Determine the (X, Y) coordinate at the center of the cell enclosing the given text.  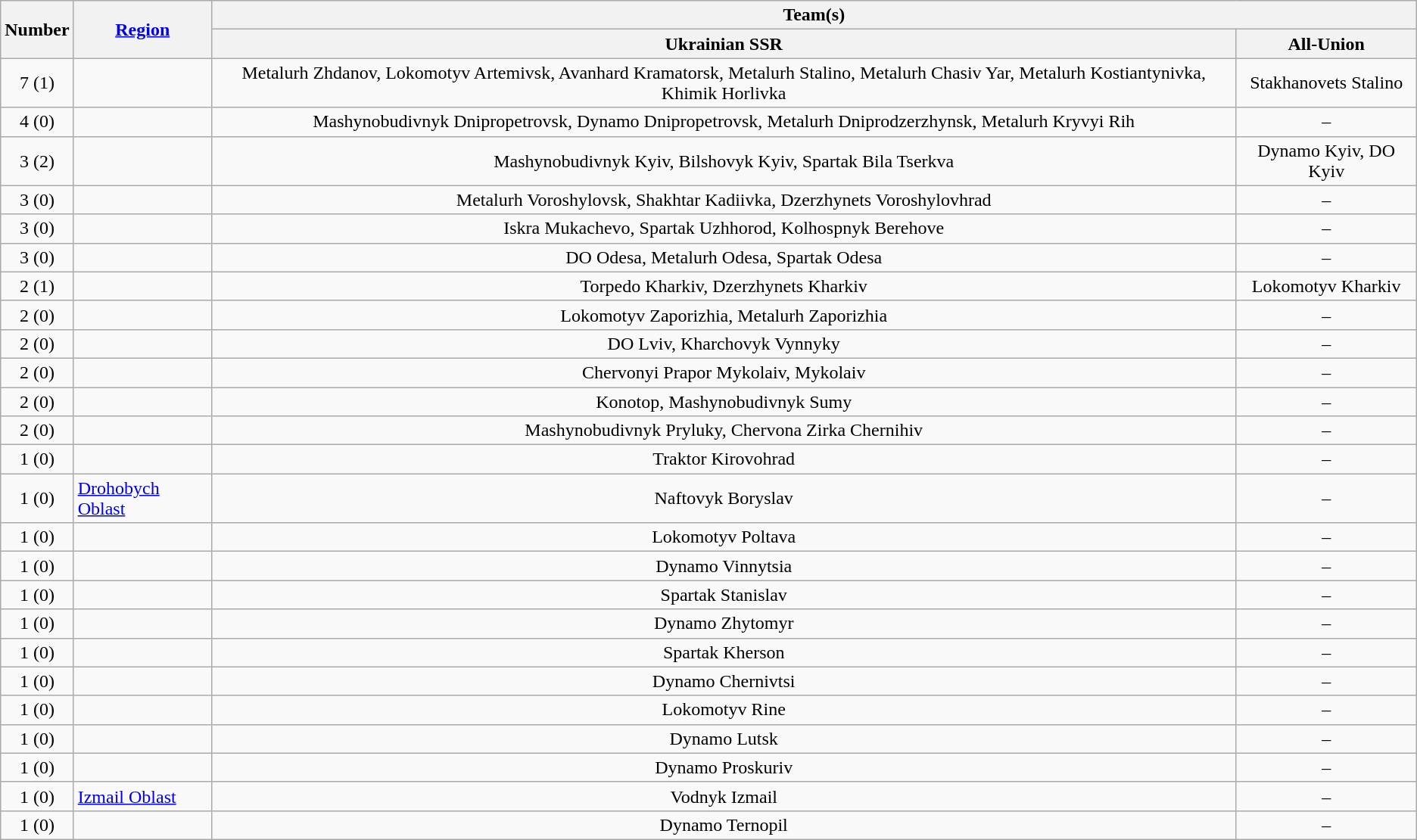
Konotop, Mashynobudivnyk Sumy (724, 402)
Ukrainian SSR (724, 44)
Dynamo Chernivtsi (724, 681)
Vodnyk Izmail (724, 796)
DO Odesa, Metalurh Odesa, Spartak Odesa (724, 257)
Region (142, 30)
Mashynobudivnyk Dnipropetrovsk, Dynamo Dnipropetrovsk, Metalurh Dniprodzerzhynsk, Metalurh Kryvyi Rih (724, 122)
2 (1) (37, 286)
Torpedo Kharkiv, Dzerzhynets Kharkiv (724, 286)
Lokomotyv Rine (724, 710)
Lokomotyv Poltava (724, 537)
Dynamo Lutsk (724, 739)
Dynamo Vinnytsia (724, 566)
Naftovyk Boryslav (724, 498)
Spartak Stanislav (724, 595)
Chervonyi Prapor Mykolaiv, Mykolaiv (724, 372)
Spartak Kherson (724, 652)
Stakhanovets Stalino (1326, 83)
Metalurh Voroshylovsk, Shakhtar Kadiivka, Dzerzhynets Voroshylovhrad (724, 200)
4 (0) (37, 122)
Lokomotyv Zaporizhia, Metalurh Zaporizhia (724, 315)
Dynamo Ternopil (724, 825)
Metalurh Zhdanov, Lokomotyv Artemivsk, Avanhard Kramatorsk, Metalurh Stalino, Metalurh Chasiv Yar, Metalurh Kostiantynivka, Khimik Horlivka (724, 83)
Izmail Oblast (142, 796)
7 (1) (37, 83)
DO Lviv, Kharchovyk Vynnyky (724, 344)
Dynamo Zhytomyr (724, 624)
Lokomotyv Kharkiv (1326, 286)
All-Union (1326, 44)
Mashynobudivnyk Kyiv, Bilshovyk Kyiv, Spartak Bila Tserkva (724, 160)
Team(s) (814, 15)
Traktor Kirovohrad (724, 459)
3 (2) (37, 160)
Number (37, 30)
Iskra Mukachevo, Spartak Uzhhorod, Kolhospnyk Berehove (724, 229)
Dynamo Proskuriv (724, 767)
Mashynobudivnyk Pryluky, Chervona Zirka Chernihiv (724, 431)
Drohobych Oblast (142, 498)
Dynamo Kyiv, DO Kyiv (1326, 160)
